Scan for the cell matching the given text and deliver its (x, y) coordinate at center. 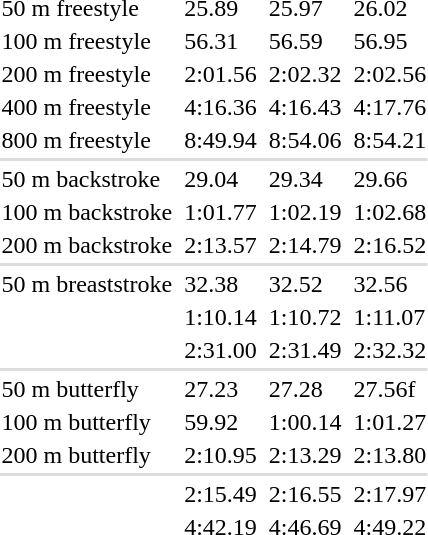
8:54.21 (390, 140)
2:10.95 (221, 455)
56.59 (305, 41)
2:02.56 (390, 74)
56.95 (390, 41)
50 m butterfly (87, 389)
200 m backstroke (87, 245)
200 m freestyle (87, 74)
2:01.56 (221, 74)
1:02.19 (305, 212)
2:17.97 (390, 494)
29.66 (390, 179)
2:14.79 (305, 245)
27.56f (390, 389)
1:11.07 (390, 317)
100 m freestyle (87, 41)
27.23 (221, 389)
29.04 (221, 179)
2:16.52 (390, 245)
1:10.14 (221, 317)
50 m breaststroke (87, 284)
2:15.49 (221, 494)
8:54.06 (305, 140)
32.52 (305, 284)
100 m backstroke (87, 212)
2:13.57 (221, 245)
1:00.14 (305, 422)
800 m freestyle (87, 140)
1:01.77 (221, 212)
2:02.32 (305, 74)
27.28 (305, 389)
100 m butterfly (87, 422)
56.31 (221, 41)
2:31.49 (305, 350)
2:31.00 (221, 350)
4:16.36 (221, 107)
1:01.27 (390, 422)
32.56 (390, 284)
2:13.80 (390, 455)
1:10.72 (305, 317)
1:02.68 (390, 212)
50 m backstroke (87, 179)
32.38 (221, 284)
400 m freestyle (87, 107)
8:49.94 (221, 140)
59.92 (221, 422)
2:32.32 (390, 350)
29.34 (305, 179)
200 m butterfly (87, 455)
4:17.76 (390, 107)
4:16.43 (305, 107)
2:16.55 (305, 494)
2:13.29 (305, 455)
